From the cell containing the given text, extract its center point as [X, Y] coordinate. 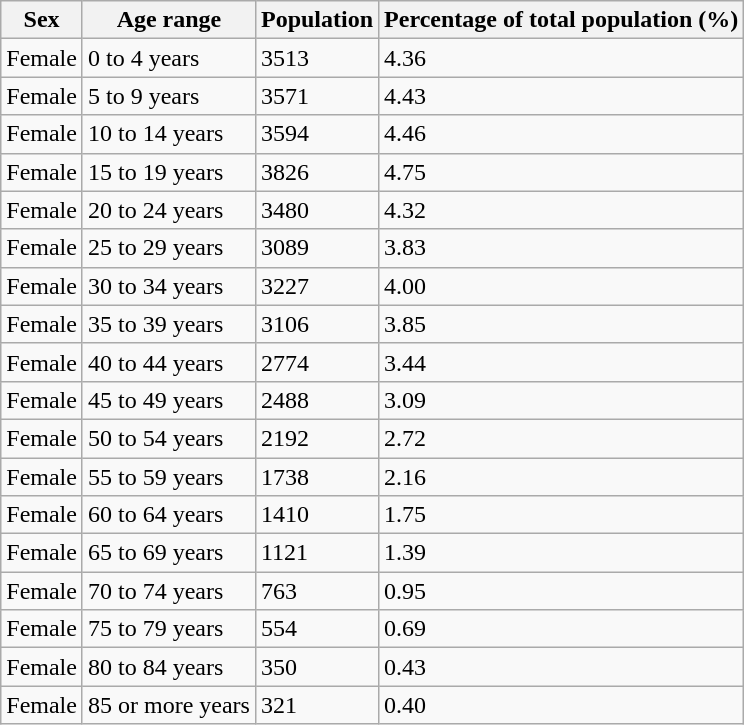
25 to 29 years [168, 248]
15 to 19 years [168, 172]
10 to 14 years [168, 134]
Sex [42, 20]
85 or more years [168, 705]
75 to 79 years [168, 629]
Population [316, 20]
40 to 44 years [168, 362]
35 to 39 years [168, 324]
321 [316, 705]
0.69 [562, 629]
3513 [316, 58]
3227 [316, 286]
3089 [316, 248]
1.75 [562, 515]
3826 [316, 172]
0.95 [562, 591]
45 to 49 years [168, 400]
350 [316, 667]
2774 [316, 362]
3106 [316, 324]
4.32 [562, 210]
50 to 54 years [168, 438]
3.85 [562, 324]
Age range [168, 20]
2.72 [562, 438]
20 to 24 years [168, 210]
2192 [316, 438]
1.39 [562, 553]
3.09 [562, 400]
3571 [316, 96]
4.36 [562, 58]
3480 [316, 210]
3594 [316, 134]
4.46 [562, 134]
5 to 9 years [168, 96]
55 to 59 years [168, 477]
80 to 84 years [168, 667]
3.83 [562, 248]
0 to 4 years [168, 58]
1410 [316, 515]
1738 [316, 477]
2.16 [562, 477]
30 to 34 years [168, 286]
70 to 74 years [168, 591]
763 [316, 591]
0.43 [562, 667]
4.00 [562, 286]
60 to 64 years [168, 515]
4.75 [562, 172]
4.43 [562, 96]
Percentage of total population (%) [562, 20]
0.40 [562, 705]
65 to 69 years [168, 553]
1121 [316, 553]
554 [316, 629]
2488 [316, 400]
3.44 [562, 362]
